Pinpoint the cell where the given text exists, returning its (x, y) midpoint coordinate. 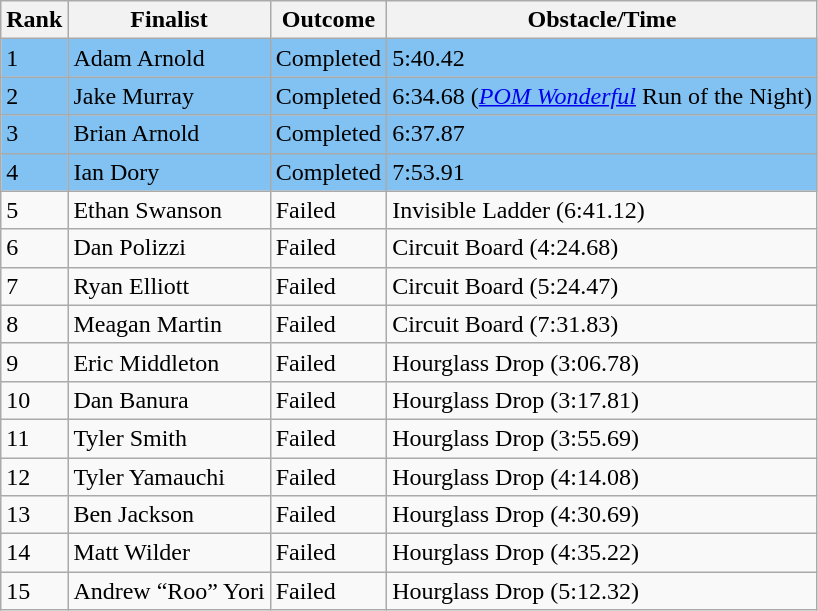
Rank (34, 20)
5:40.42 (602, 58)
Hourglass Drop (4:35.22) (602, 553)
Adam Arnold (169, 58)
Circuit Board (7:31.83) (602, 324)
13 (34, 515)
9 (34, 362)
11 (34, 438)
Ian Dory (169, 172)
Eric Middleton (169, 362)
Hourglass Drop (5:12.32) (602, 591)
3 (34, 134)
6 (34, 248)
Circuit Board (4:24.68) (602, 248)
Dan Polizzi (169, 248)
1 (34, 58)
Dan Banura (169, 400)
Invisible Ladder (6:41.12) (602, 210)
6:37.87 (602, 134)
5 (34, 210)
15 (34, 591)
Tyler Smith (169, 438)
4 (34, 172)
12 (34, 477)
14 (34, 553)
Andrew “Roo” Yori (169, 591)
Hourglass Drop (3:17.81) (602, 400)
Hourglass Drop (4:30.69) (602, 515)
8 (34, 324)
Meagan Martin (169, 324)
6:34.68 (POM Wonderful Run of the Night) (602, 96)
Ethan Swanson (169, 210)
Hourglass Drop (3:55.69) (602, 438)
Ryan Elliott (169, 286)
Tyler Yamauchi (169, 477)
7:53.91 (602, 172)
Hourglass Drop (4:14.08) (602, 477)
Circuit Board (5:24.47) (602, 286)
Matt Wilder (169, 553)
Brian Arnold (169, 134)
Hourglass Drop (3:06.78) (602, 362)
2 (34, 96)
Jake Murray (169, 96)
Ben Jackson (169, 515)
Obstacle/Time (602, 20)
Finalist (169, 20)
7 (34, 286)
10 (34, 400)
Outcome (328, 20)
